Extract the [X, Y] coordinate from the center of the cell holding the provided text.  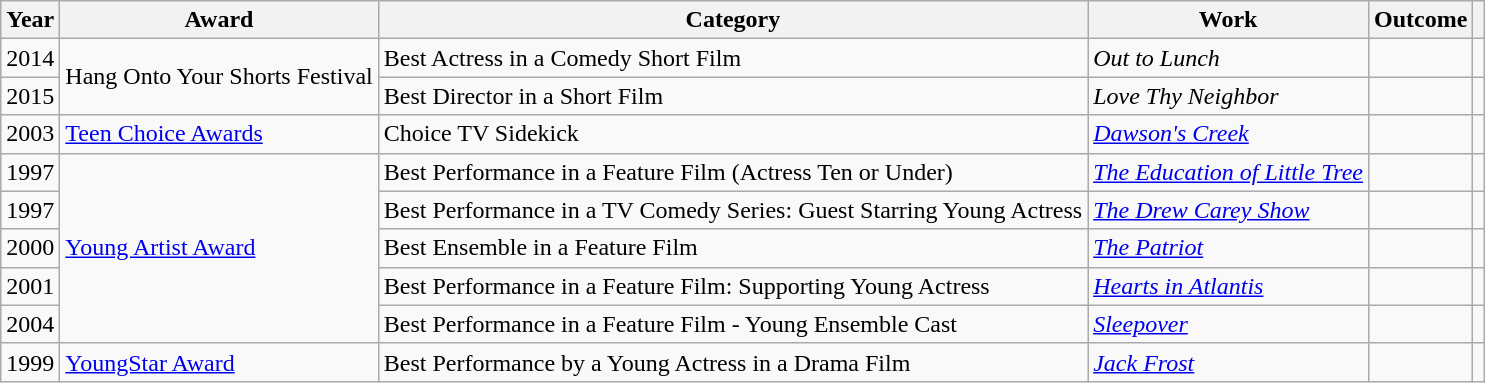
Best Performance in a Feature Film: Supporting Young Actress [732, 286]
The Patriot [1228, 248]
Hang Onto Your Shorts Festival [219, 77]
Best Ensemble in a Feature Film [732, 248]
Dawson's Creek [1228, 134]
Best Performance in a Feature Film (Actress Ten or Under) [732, 172]
2001 [30, 286]
Young Artist Award [219, 248]
The Education of Little Tree [1228, 172]
Out to Lunch [1228, 58]
2000 [30, 248]
Outcome [1420, 20]
1999 [30, 362]
Sleepover [1228, 324]
Choice TV Sidekick [732, 134]
Teen Choice Awards [219, 134]
Hearts in Atlantis [1228, 286]
YoungStar Award [219, 362]
2014 [30, 58]
2003 [30, 134]
Award [219, 20]
Category [732, 20]
Jack Frost [1228, 362]
Best Performance in a Feature Film - Young Ensemble Cast [732, 324]
Best Director in a Short Film [732, 96]
Love Thy Neighbor [1228, 96]
Best Actress in a Comedy Short Film [732, 58]
Best Performance by a Young Actress in a Drama Film [732, 362]
Best Performance in a TV Comedy Series: Guest Starring Young Actress [732, 210]
Work [1228, 20]
Year [30, 20]
2015 [30, 96]
The Drew Carey Show [1228, 210]
2004 [30, 324]
